Return the [x, y] coordinate for the center point of the cell that contains the specified text.  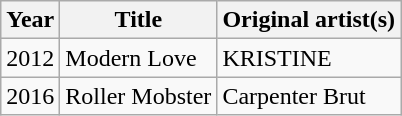
2016 [30, 96]
Modern Love [138, 58]
Year [30, 20]
2012 [30, 58]
Title [138, 20]
Original artist(s) [309, 20]
Roller Mobster [138, 96]
Carpenter Brut [309, 96]
KRISTINE [309, 58]
